From the cell containing the given text, extract its center point as (x, y) coordinate. 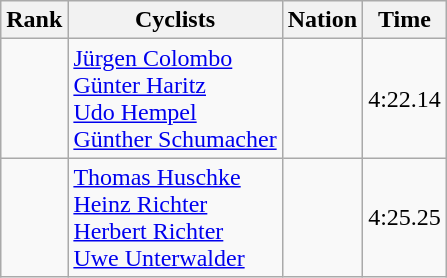
Time (405, 20)
Jürgen ColomboGünter HaritzUdo HempelGünther Schumacher (175, 98)
4:22.14 (405, 98)
Thomas HuschkeHeinz RichterHerbert RichterUwe Unterwalder (175, 218)
Nation (322, 20)
4:25.25 (405, 218)
Cyclists (175, 20)
Rank (34, 20)
